Locate the cell with the specified text and output its [X, Y] center coordinate. 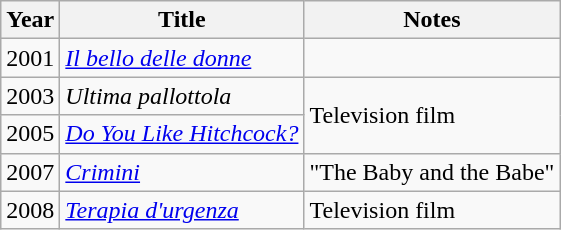
Ultima pallottola [182, 96]
2003 [30, 96]
2008 [30, 210]
Title [182, 20]
2005 [30, 134]
Do You Like Hitchcock? [182, 134]
Year [30, 20]
Terapia d'urgenza [182, 210]
2007 [30, 172]
Crimini [182, 172]
Notes [432, 20]
2001 [30, 58]
"The Baby and the Babe" [432, 172]
Il bello delle donne [182, 58]
